Provide the (X, Y) coordinate of the cell's center where the given text is located.  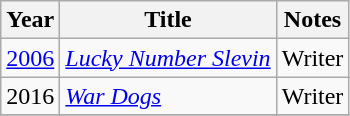
War Dogs (168, 96)
Year (30, 20)
Lucky Number Slevin (168, 58)
Title (168, 20)
Notes (312, 20)
2006 (30, 58)
2016 (30, 96)
